Locate the cell with the specified text and output its [X, Y] center coordinate. 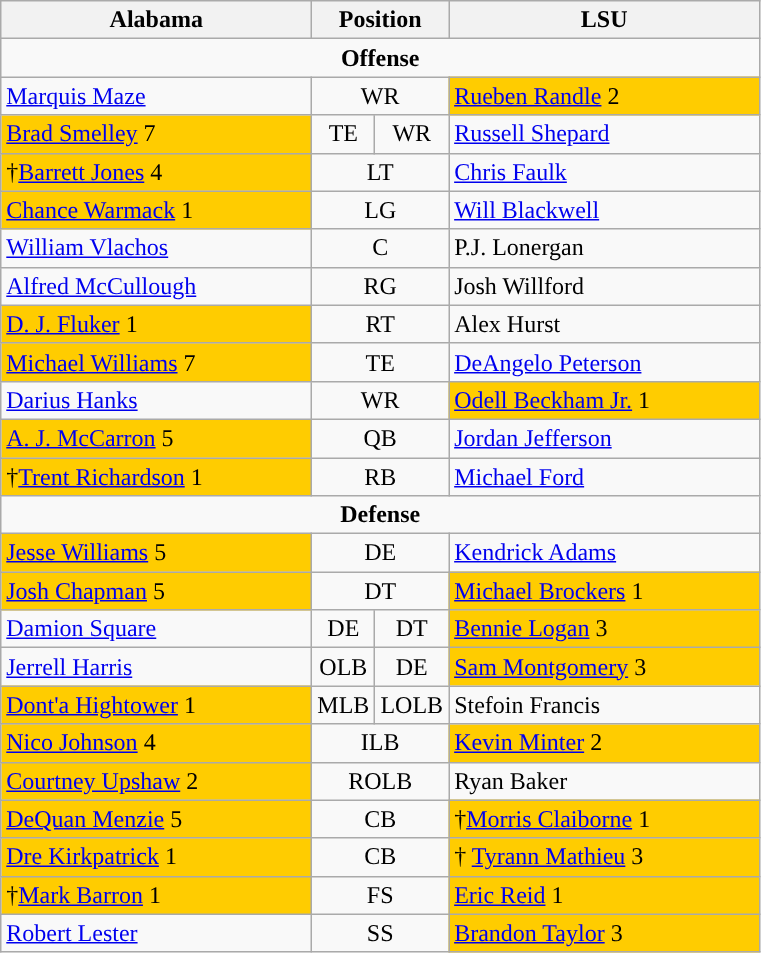
†Trent Richardson 1 [156, 477]
Nico Johnson 4 [156, 743]
ROLB [380, 781]
Kendrick Adams [604, 553]
Defense [380, 515]
OLB [344, 667]
†Mark Barron 1 [156, 895]
MLB [344, 705]
Josh Willford [604, 286]
RG [380, 286]
Alfred McCullough [156, 286]
LT [380, 172]
DeQuan Menzie 5 [156, 819]
Marquis Maze [156, 96]
Dre Kirkpatrick 1 [156, 857]
Jordan Jefferson [604, 438]
Offense [380, 58]
C [380, 248]
Alabama [156, 20]
Alex Hurst [604, 324]
Dont'a Hightower 1 [156, 705]
Jerrell Harris [156, 667]
A. J. McCarron 5 [156, 438]
Brandon Taylor 3 [604, 933]
Eric Reid 1 [604, 895]
LSU [604, 20]
D. J. Fluker 1 [156, 324]
Josh Chapman 5 [156, 591]
FS [380, 895]
Darius Hanks [156, 400]
Stefoin Francis [604, 705]
Brad Smelley 7 [156, 134]
RT [380, 324]
LOLB [412, 705]
Chance Warmack 1 [156, 210]
Position [380, 20]
Odell Beckham Jr. 1 [604, 400]
Damion Square [156, 629]
Jesse Williams 5 [156, 553]
ILB [380, 743]
Courtney Upshaw 2 [156, 781]
DeAngelo Peterson [604, 362]
Michael Williams 7 [156, 362]
Will Blackwell [604, 210]
SS [380, 933]
Rueben Randle 2 [604, 96]
Michael Ford [604, 477]
Sam Montgomery 3 [604, 667]
LG [380, 210]
Michael Brockers 1 [604, 591]
P.J. Lonergan [604, 248]
RB [380, 477]
Robert Lester [156, 933]
QB [380, 438]
†Morris Claiborne 1 [604, 819]
†Barrett Jones 4 [156, 172]
Kevin Minter 2 [604, 743]
Ryan Baker [604, 781]
William Vlachos [156, 248]
Russell Shepard [604, 134]
† Tyrann Mathieu 3 [604, 857]
Bennie Logan 3 [604, 629]
Chris Faulk [604, 172]
